Output the (x, y) coordinate of the center of the cell containing the given text.  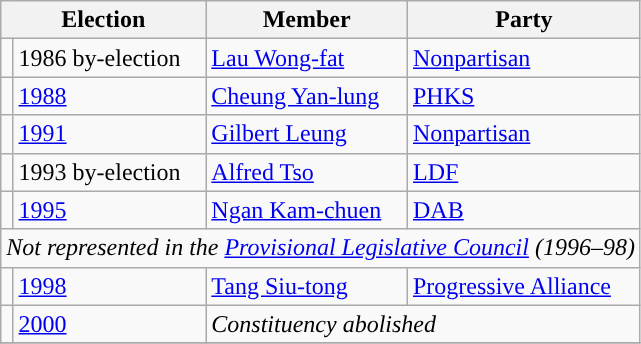
1988 (110, 96)
1991 (110, 134)
1986 by-election (110, 58)
Election (104, 20)
LDF (524, 172)
Constituency abolished (424, 324)
1995 (110, 210)
Member (307, 20)
Cheung Yan-lung (307, 96)
Tang Siu-tong (307, 286)
Lau Wong-fat (307, 58)
DAB (524, 210)
Party (524, 20)
Alfred Tso (307, 172)
PHKS (524, 96)
Ngan Kam-chuen (307, 210)
Not represented in the Provisional Legislative Council (1996–98) (321, 248)
Gilbert Leung (307, 134)
Progressive Alliance (524, 286)
2000 (110, 324)
1998 (110, 286)
1993 by-election (110, 172)
